Find where the given text appears and provide that cell's center as [X, Y] coordinate. 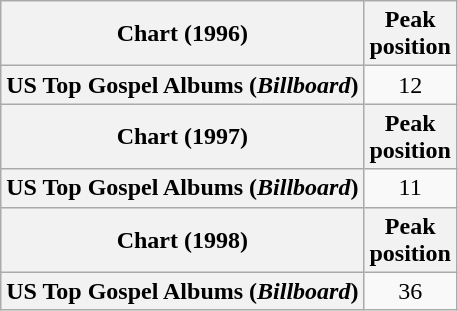
Chart (1998) [182, 240]
36 [410, 291]
11 [410, 188]
12 [410, 85]
Chart (1996) [182, 34]
Chart (1997) [182, 136]
